Return (x, y) of the center of cell containing provided text 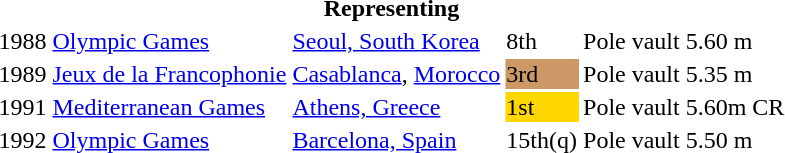
Jeux de la Francophonie (170, 74)
Seoul, South Korea (396, 41)
Mediterranean Games (170, 107)
Athens, Greece (396, 107)
3rd (542, 74)
Casablanca, Morocco (396, 74)
1st (542, 107)
8th (542, 41)
Olympic Games (170, 41)
